Identify which cell holds the provided text, then report its (x, y) central coordinate. 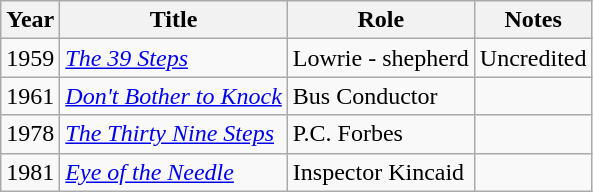
The Thirty Nine Steps (174, 134)
Inspector Kincaid (380, 172)
Notes (533, 20)
Lowrie - shepherd (380, 58)
1961 (30, 96)
Title (174, 20)
Year (30, 20)
Don't Bother to Knock (174, 96)
1978 (30, 134)
Uncredited (533, 58)
Eye of the Needle (174, 172)
1981 (30, 172)
Bus Conductor (380, 96)
Role (380, 20)
The 39 Steps (174, 58)
1959 (30, 58)
P.C. Forbes (380, 134)
